Identify which cell holds the provided text, then report its [X, Y] central coordinate. 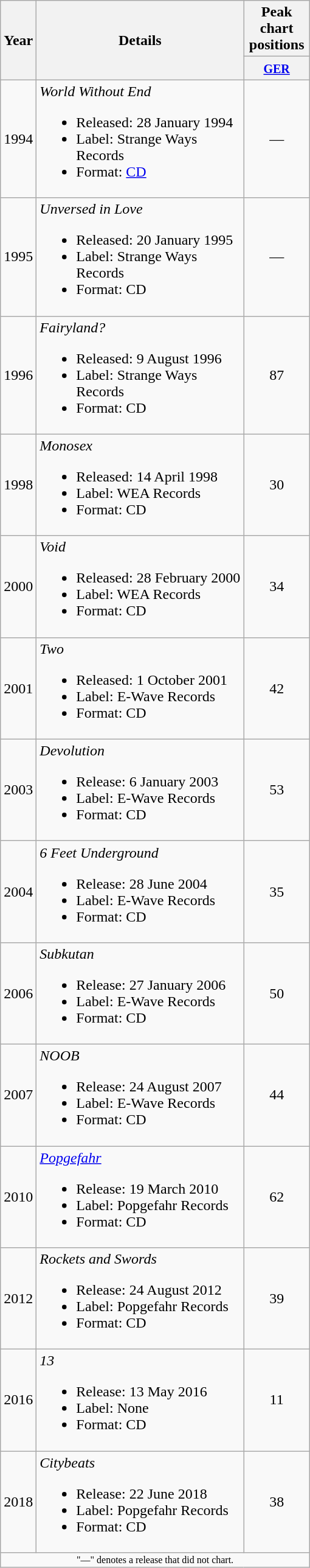
11 [277, 1400]
DevolutionRelease: 6 January 2003Label: E-Wave RecordsFormat: CD [140, 790]
2000 [18, 587]
2007 [18, 1094]
2010 [18, 1197]
30 [277, 485]
62 [277, 1197]
2006 [18, 993]
2004 [18, 891]
87 [277, 375]
2003 [18, 790]
35 [277, 891]
2016 [18, 1400]
38 [277, 1502]
Unversed in LoveReleased: 20 January 1995Label: Strange Ways RecordsFormat: CD [140, 257]
53 [277, 790]
SubkutanRelease: 27 January 2006Label: E-Wave RecordsFormat: CD [140, 993]
GER [277, 68]
1995 [18, 257]
13Release: 13 May 2016Label: NoneFormat: CD [140, 1400]
"—" denotes a release that did not chart. [156, 1560]
PopgefahrRelease: 19 March 2010Label: Popgefahr RecordsFormat: CD [140, 1197]
Year [18, 40]
1994 [18, 139]
2012 [18, 1299]
Peak chart positions [277, 29]
VoidReleased: 28 February 2000Label: WEA RecordsFormat: CD [140, 587]
MonosexReleased: 14 April 1998Label: WEA RecordsFormat: CD [140, 485]
50 [277, 993]
2001 [18, 688]
44 [277, 1094]
TwoReleased: 1 October 2001Label: E-Wave RecordsFormat: CD [140, 688]
42 [277, 688]
Rockets and SwordsRelease: 24 August 2012Label: Popgefahr RecordsFormat: CD [140, 1299]
6 Feet UndergroundRelease: 28 June 2004Label: E-Wave RecordsFormat: CD [140, 891]
NOOBRelease: 24 August 2007Label: E-Wave RecordsFormat: CD [140, 1094]
Details [140, 40]
2018 [18, 1502]
1996 [18, 375]
Fairyland?Released: 9 August 1996Label: Strange Ways RecordsFormat: CD [140, 375]
39 [277, 1299]
CitybeatsRelease: 22 June 2018Label: Popgefahr RecordsFormat: CD [140, 1502]
1998 [18, 485]
World Without EndReleased: 28 January 1994Label: Strange Ways RecordsFormat: CD [140, 139]
34 [277, 587]
